Search for the cell housing the specified text and yield its (x, y) center coordinate. 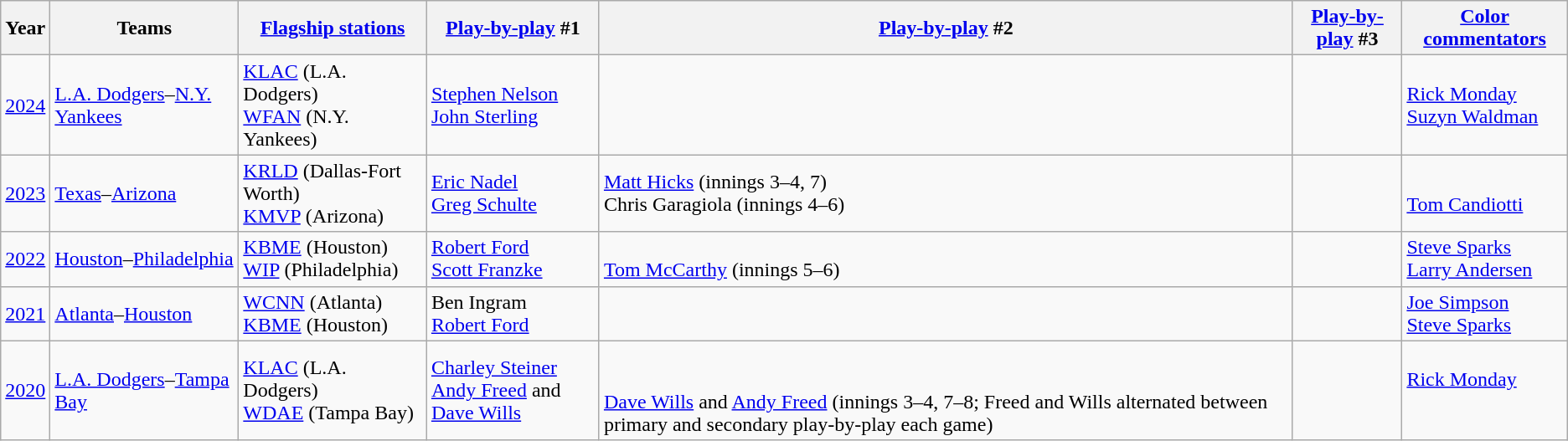
KLAC (L.A. Dodgers)WDAE (Tampa Bay) (333, 390)
KBME (Houston)WIP (Philadelphia) (333, 259)
Flagship stations (333, 28)
Play-by-play #1 (513, 28)
Teams (144, 28)
L.A. Dodgers–Tampa Bay (144, 390)
2024 (25, 105)
WCNN (Atlanta)KBME (Houston) (333, 313)
Tom McCarthy (innings 5–6) (946, 259)
2021 (25, 313)
Texas–Arizona (144, 193)
Atlanta–Houston (144, 313)
Dave Wills and Andy Freed (innings 3–4, 7–8; Freed and Wills alternated between primary and secondary play-by-play each game) (946, 390)
2020 (25, 390)
KRLD (Dallas-Fort Worth)KMVP (Arizona) (333, 193)
Play-by-play #3 (1347, 28)
Houston–Philadelphia (144, 259)
Color commentators (1484, 28)
Stephen NelsonJohn Sterling (513, 105)
Rick Monday (1484, 390)
KLAC (L.A. Dodgers)WFAN (N.Y. Yankees) (333, 105)
Rick MondaySuzyn Waldman (1484, 105)
Ben IngramRobert Ford (513, 313)
2023 (25, 193)
Eric NadelGreg Schulte (513, 193)
Tom Candiotti (1484, 193)
Charley SteinerAndy Freed and Dave Wills (513, 390)
Matt Hicks (innings 3–4, 7)Chris Garagiola (innings 4–6) (946, 193)
Year (25, 28)
2022 (25, 259)
Joe SimpsonSteve Sparks (1484, 313)
Play-by-play #2 (946, 28)
Steve SparksLarry Andersen (1484, 259)
L.A. Dodgers–N.Y. Yankees (144, 105)
Robert FordScott Franzke (513, 259)
